Scan for the cell matching the given text and deliver its [x, y] coordinate at center. 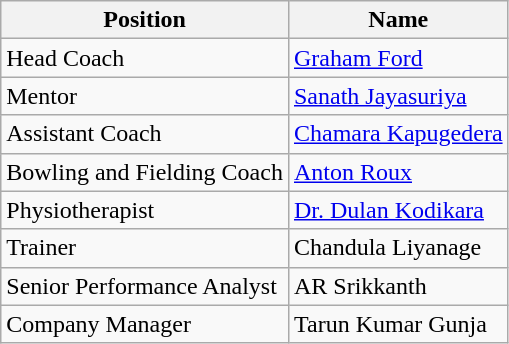
Trainer [145, 248]
Mentor [145, 96]
Head Coach [145, 58]
Assistant Coach [145, 134]
Dr. Dulan Kodikara [398, 210]
Tarun Kumar Gunja [398, 324]
AR Srikkanth [398, 286]
Physiotherapist [145, 210]
Chandula Liyanage [398, 248]
Name [398, 20]
Sanath Jayasuriya [398, 96]
Senior Performance Analyst [145, 286]
Graham Ford [398, 58]
Bowling and Fielding Coach [145, 172]
Position [145, 20]
Chamara Kapugedera [398, 134]
Anton Roux [398, 172]
Company Manager [145, 324]
